Return (X, Y) of the center of cell containing provided text 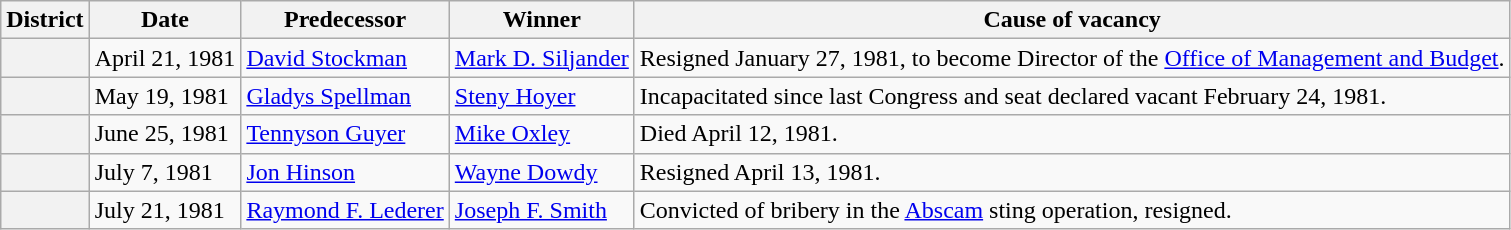
Winner (542, 20)
July 7, 1981 (165, 172)
May 19, 1981 (165, 96)
June 25, 1981 (165, 134)
Raymond F. Lederer (345, 210)
Date (165, 20)
April 21, 1981 (165, 58)
Tennyson Guyer (345, 134)
Jon Hinson (345, 172)
David Stockman (345, 58)
Mark D. Siljander (542, 58)
Gladys Spellman (345, 96)
Wayne Dowdy (542, 172)
Steny Hoyer (542, 96)
District (45, 20)
Died April 12, 1981. (1072, 134)
Mike Oxley (542, 134)
Resigned April 13, 1981. (1072, 172)
Cause of vacancy (1072, 20)
Resigned January 27, 1981, to become Director of the Office of Management and Budget. (1072, 58)
Joseph F. Smith (542, 210)
Predecessor (345, 20)
Incapacitated since last Congress and seat declared vacant February 24, 1981. (1072, 96)
Convicted of bribery in the Abscam sting operation, resigned. (1072, 210)
July 21, 1981 (165, 210)
